Pinpoint the cell where the given text exists, returning its (X, Y) midpoint coordinate. 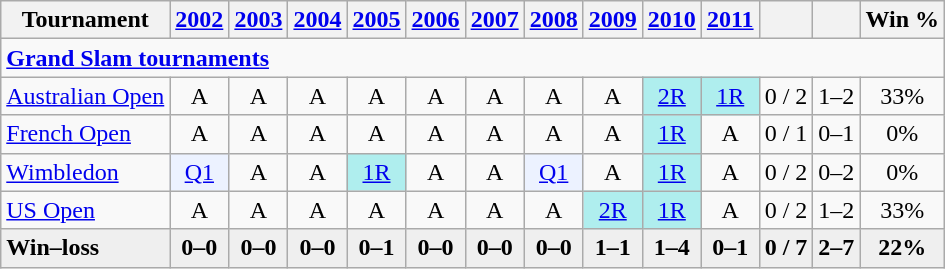
Wimbledon (86, 172)
0 / 7 (786, 248)
2007 (494, 20)
2006 (436, 20)
2009 (612, 20)
Win–loss (86, 248)
2004 (318, 20)
0 / 1 (786, 134)
Win % (902, 20)
1–4 (672, 248)
2010 (672, 20)
22% (902, 248)
Tournament (86, 20)
2–7 (836, 248)
2003 (258, 20)
1–1 (612, 248)
2005 (376, 20)
French Open (86, 134)
Australian Open (86, 96)
2008 (554, 20)
Grand Slam tournaments (473, 58)
2002 (200, 20)
0–2 (836, 172)
2011 (730, 20)
US Open (86, 210)
